Provide the (X, Y) coordinate of the cell's center where the given text is located.  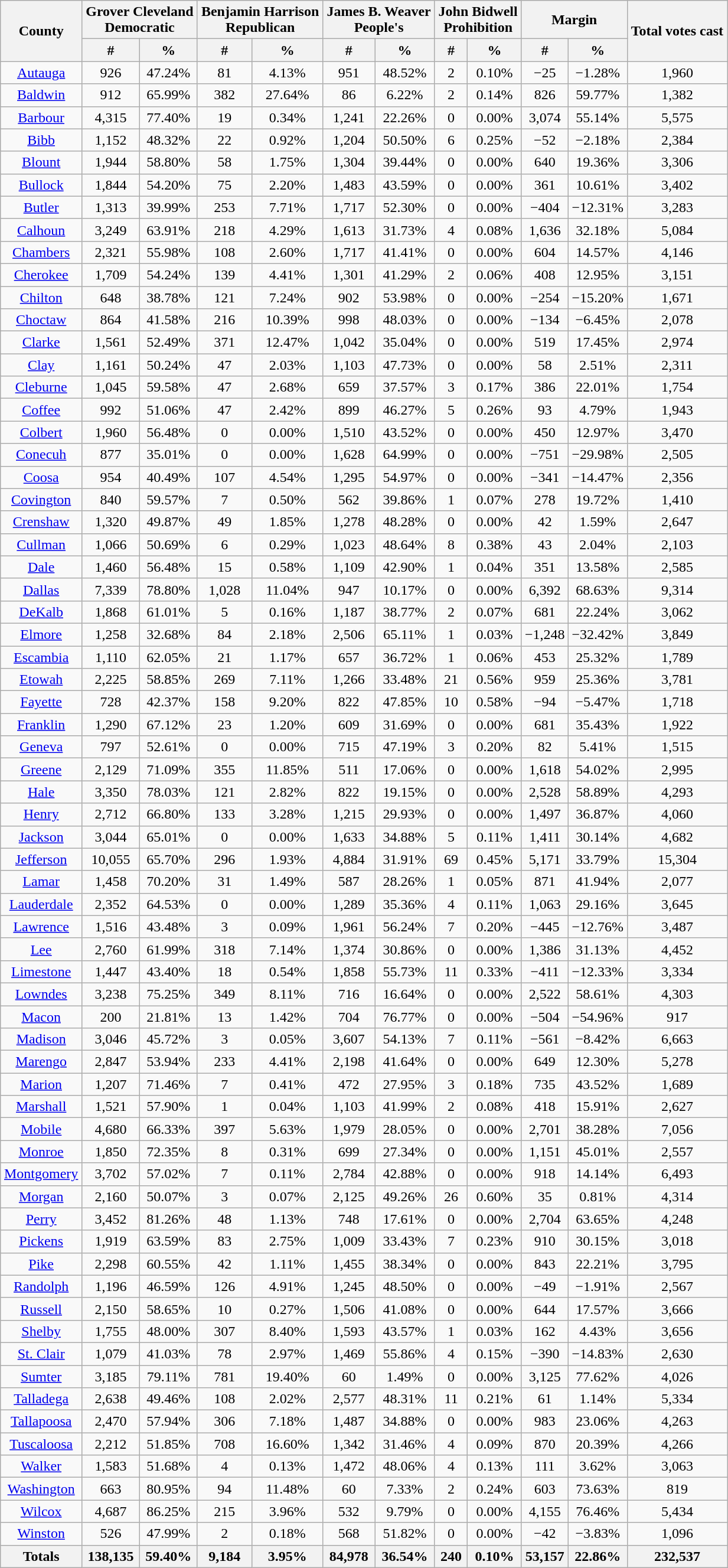
450 (544, 432)
19.15% (405, 792)
959 (544, 680)
2,630 (677, 1354)
7,339 (111, 589)
1,506 (349, 1309)
75 (224, 185)
30.15% (598, 1241)
84,978 (349, 1556)
15,304 (677, 859)
1,521 (111, 1107)
31 (224, 882)
1,386 (544, 949)
0.92% (287, 140)
Coffee (41, 410)
Cherokee (41, 275)
3,018 (677, 1241)
3,306 (677, 162)
240 (451, 1556)
4.13% (287, 73)
0.54% (287, 972)
36.87% (598, 814)
4,314 (677, 1197)
1,290 (111, 725)
19.72% (598, 500)
−32.42% (598, 634)
86.25% (168, 1511)
2,078 (677, 320)
35.36% (405, 904)
3,238 (111, 994)
138,135 (111, 1556)
23 (224, 725)
Conecuh (41, 455)
48.52% (405, 73)
4,884 (349, 859)
27.64% (287, 95)
232,537 (677, 1556)
54.13% (405, 1039)
Totals (41, 1556)
8.11% (287, 994)
72.35% (168, 1152)
2,585 (677, 567)
Mobile (41, 1129)
2.18% (287, 634)
6,392 (544, 589)
200 (111, 1016)
84 (224, 634)
2,784 (349, 1174)
52.49% (168, 343)
1.17% (287, 657)
233 (224, 1062)
−404 (544, 207)
2.51% (598, 365)
1,455 (349, 1264)
532 (349, 1511)
63.65% (598, 1219)
25.32% (598, 657)
1,919 (111, 1241)
Elmore (41, 634)
0.41% (287, 1084)
11.04% (287, 589)
30.86% (405, 949)
659 (349, 387)
1,447 (111, 972)
1.20% (287, 725)
1,304 (349, 162)
Marion (41, 1084)
0.34% (287, 118)
40.49% (168, 477)
10.17% (405, 589)
82 (544, 747)
1,943 (677, 410)
22.01% (598, 387)
2,225 (111, 680)
−411 (544, 972)
47.73% (405, 365)
22 (224, 140)
Greene (41, 770)
947 (349, 589)
472 (349, 1084)
55.14% (598, 118)
162 (544, 1331)
Russell (41, 1309)
1,844 (111, 185)
1,613 (349, 230)
1,079 (111, 1354)
59.58% (168, 387)
17.06% (405, 770)
2,150 (111, 1309)
21.81% (168, 1016)
35.04% (405, 343)
453 (544, 657)
1,510 (349, 432)
71.09% (168, 770)
5,575 (677, 118)
2.68% (287, 387)
3,074 (544, 118)
2,712 (111, 814)
−445 (544, 927)
50.07% (168, 1197)
1,096 (677, 1534)
Etowah (41, 680)
Talladega (41, 1399)
3,046 (111, 1039)
12.95% (598, 275)
6,493 (677, 1174)
14.57% (598, 252)
Lauderdale (41, 904)
17.57% (598, 1309)
0.26% (495, 410)
39.99% (168, 207)
1,152 (111, 140)
83 (224, 1241)
Geneva (41, 747)
−25 (544, 73)
56.24% (405, 927)
3.95% (287, 1556)
County (41, 31)
48.64% (405, 545)
7,056 (677, 1129)
−3.83% (598, 1534)
Cleburne (41, 387)
111 (544, 1466)
48.31% (405, 1399)
562 (349, 500)
1,671 (677, 297)
58.85% (168, 680)
65.70% (168, 859)
DeKalb (41, 612)
2,077 (677, 882)
912 (111, 95)
0.15% (495, 1354)
3,063 (677, 1466)
41.03% (168, 1354)
1.85% (287, 522)
Bibb (41, 140)
2,212 (111, 1444)
31.91% (405, 859)
41.94% (598, 882)
19.40% (287, 1377)
1,266 (349, 680)
951 (349, 73)
Perry (41, 1219)
7.11% (287, 680)
31.73% (405, 230)
77.40% (168, 118)
42.88% (405, 1174)
1,028 (224, 589)
1,045 (111, 387)
126 (224, 1286)
1,151 (544, 1152)
1,258 (111, 634)
2,160 (111, 1197)
27.34% (405, 1152)
Clarke (41, 343)
52.30% (405, 207)
58.65% (168, 1309)
2,198 (349, 1062)
715 (349, 747)
48.03% (405, 320)
50.50% (405, 140)
278 (544, 500)
526 (111, 1534)
80.95% (168, 1489)
748 (349, 1219)
Blount (41, 162)
4.43% (598, 1331)
7.71% (287, 207)
3,607 (349, 1039)
1.93% (287, 859)
2.20% (287, 185)
2.82% (287, 792)
910 (544, 1241)
7.14% (287, 949)
Grover ClevelandDemocratic (140, 20)
47.85% (405, 702)
−561 (544, 1039)
9,184 (224, 1556)
59.77% (598, 95)
30.14% (598, 837)
94 (224, 1489)
3,795 (677, 1264)
58.80% (168, 162)
0.33% (495, 972)
6,663 (677, 1039)
781 (224, 1377)
4,687 (111, 1511)
1,313 (111, 207)
Limestone (41, 972)
5,171 (544, 859)
Bullock (41, 185)
45.01% (598, 1152)
15.91% (598, 1107)
1,868 (111, 612)
306 (224, 1422)
−12.33% (598, 972)
57.02% (168, 1174)
0.14% (495, 95)
355 (224, 770)
349 (224, 994)
Dallas (41, 589)
Barbour (41, 118)
Escambia (41, 657)
61 (544, 1399)
2,505 (677, 455)
29.93% (405, 814)
1,161 (111, 365)
728 (111, 702)
3,487 (677, 927)
51.85% (168, 1444)
1,109 (349, 567)
216 (224, 320)
31.46% (405, 1444)
25.36% (598, 680)
2,627 (677, 1107)
38.78% (168, 297)
902 (349, 297)
70.20% (168, 882)
2,701 (544, 1129)
29.16% (598, 904)
2,356 (677, 477)
1,458 (111, 882)
43.57% (405, 1331)
1,411 (544, 837)
1,196 (111, 1286)
−254 (544, 297)
−5.47% (598, 702)
46.27% (405, 410)
819 (677, 1489)
1,487 (349, 1422)
269 (224, 680)
60.55% (168, 1264)
28.26% (405, 882)
0.29% (287, 545)
64.99% (405, 455)
−751 (544, 455)
59.57% (168, 500)
361 (544, 185)
Henry (41, 814)
2,577 (349, 1399)
Calhoun (41, 230)
0.24% (495, 1489)
Crenshaw (41, 522)
33.48% (405, 680)
1,961 (349, 927)
Jackson (41, 837)
699 (349, 1152)
3,849 (677, 634)
2.04% (598, 545)
4,248 (677, 1219)
42.37% (168, 702)
13 (224, 1016)
9.79% (405, 1511)
1,850 (111, 1152)
1,718 (677, 702)
2,647 (677, 522)
41.08% (405, 1309)
35.43% (598, 725)
7.18% (287, 1422)
32.18% (598, 230)
2,522 (544, 994)
78.80% (168, 589)
4.91% (287, 1286)
2,974 (677, 343)
−42 (544, 1534)
Total votes cast (677, 31)
2.02% (287, 1399)
371 (224, 343)
28.05% (405, 1129)
Walker (41, 1466)
840 (111, 500)
−1.28% (598, 73)
382 (224, 95)
26 (451, 1197)
76.46% (598, 1511)
35.01% (168, 455)
22.86% (598, 1556)
1,789 (677, 657)
2,847 (111, 1062)
1,944 (111, 162)
20.39% (598, 1444)
1,483 (349, 185)
3,249 (111, 230)
1,342 (349, 1444)
4,026 (677, 1377)
Shelby (41, 1331)
2,760 (111, 949)
4,266 (677, 1444)
Madison (41, 1039)
54.24% (168, 275)
4,682 (677, 837)
53.94% (168, 1062)
4,293 (677, 792)
22.24% (598, 612)
57.90% (168, 1107)
27.95% (405, 1084)
51.06% (168, 410)
Lee (41, 949)
48.32% (168, 140)
Sumter (41, 1377)
2,103 (677, 545)
2,321 (111, 252)
49 (224, 522)
4,303 (677, 994)
Cullman (41, 545)
38.34% (405, 1264)
1,922 (677, 725)
1,023 (349, 545)
1,410 (677, 500)
351 (544, 567)
43.59% (405, 185)
23.06% (598, 1422)
1,633 (349, 837)
65.11% (405, 634)
−2.18% (598, 140)
2,704 (544, 1219)
−14.47% (598, 477)
3,334 (677, 972)
−390 (544, 1354)
1,689 (677, 1084)
41.29% (405, 275)
218 (224, 230)
1,204 (349, 140)
2,352 (111, 904)
47.24% (168, 73)
1,636 (544, 230)
81 (224, 73)
54.20% (168, 185)
9.20% (287, 702)
55.98% (168, 252)
66.80% (168, 814)
5,278 (677, 1062)
3,125 (544, 1377)
37.57% (405, 387)
61.99% (168, 949)
John BidwellProhibition (478, 20)
35 (544, 1197)
Marengo (41, 1062)
Coosa (41, 477)
Wilcox (41, 1511)
Benjamin HarrisonRepublican (260, 20)
4,263 (677, 1422)
3,645 (677, 904)
75.25% (168, 994)
1,516 (111, 927)
1,755 (111, 1331)
−12.31% (598, 207)
55.73% (405, 972)
33.79% (598, 859)
587 (349, 882)
1,009 (349, 1241)
36.54% (405, 1556)
3,283 (677, 207)
864 (111, 320)
Choctaw (41, 320)
1,042 (349, 343)
63.91% (168, 230)
48.28% (405, 522)
0.45% (495, 859)
2,384 (677, 140)
78 (224, 1354)
1,215 (349, 814)
31.13% (598, 949)
51.68% (168, 1466)
79.11% (168, 1377)
46.59% (168, 1286)
0.38% (495, 545)
−1.91% (598, 1286)
3,185 (111, 1377)
418 (544, 1107)
49.87% (168, 522)
1.42% (287, 1016)
4.79% (598, 410)
−94 (544, 702)
0.81% (598, 1197)
Randolph (41, 1286)
5.63% (287, 1129)
10.39% (287, 320)
3.62% (598, 1466)
648 (111, 297)
41.58% (168, 320)
843 (544, 1264)
0.50% (287, 500)
1,066 (111, 545)
−14.83% (598, 1354)
52.61% (168, 747)
St. Clair (41, 1354)
3,656 (677, 1331)
3.28% (287, 814)
2,995 (677, 770)
2,129 (111, 770)
−52 (544, 140)
Morgan (41, 1197)
877 (111, 455)
2,528 (544, 792)
1,754 (677, 387)
3,350 (111, 792)
Macon (41, 1016)
49.26% (405, 1197)
12.47% (287, 343)
871 (544, 882)
53.98% (405, 297)
0.27% (287, 1309)
735 (544, 1084)
11.85% (287, 770)
397 (224, 1129)
609 (349, 725)
−6.45% (598, 320)
17.61% (405, 1219)
1,063 (544, 904)
−134 (544, 320)
64.53% (168, 904)
73.63% (598, 1489)
68.63% (598, 589)
Lamar (41, 882)
1,374 (349, 949)
Marshall (41, 1107)
649 (544, 1062)
1,241 (349, 118)
38.77% (405, 612)
511 (349, 770)
43.48% (168, 927)
James B. WeaverPeople's (379, 20)
16.60% (287, 1444)
6.22% (405, 95)
0.31% (287, 1152)
640 (544, 162)
Chambers (41, 252)
22.26% (405, 118)
1.59% (598, 522)
797 (111, 747)
7.33% (405, 1489)
Butler (41, 207)
0.23% (495, 1241)
1,628 (349, 455)
1,472 (349, 1466)
66.33% (168, 1129)
57.94% (168, 1422)
11.48% (287, 1489)
603 (544, 1489)
2.42% (287, 410)
58.61% (598, 994)
−1,248 (544, 634)
954 (111, 477)
38.28% (598, 1129)
0.25% (495, 140)
Clay (41, 365)
296 (224, 859)
716 (349, 994)
78.03% (168, 792)
253 (224, 207)
12.30% (598, 1062)
−15.20% (598, 297)
3,402 (677, 185)
17.45% (598, 343)
1,709 (111, 275)
Hale (41, 792)
Chilton (41, 297)
133 (224, 814)
Pike (41, 1264)
41.41% (405, 252)
1,858 (349, 972)
3,044 (111, 837)
983 (544, 1422)
519 (544, 343)
307 (224, 1331)
Washington (41, 1489)
215 (224, 1511)
62.05% (168, 657)
10.61% (598, 185)
48.06% (405, 1466)
8.40% (287, 1331)
Jefferson (41, 859)
2.60% (287, 252)
Dale (41, 567)
0.21% (495, 1399)
13.58% (598, 567)
386 (544, 387)
Lowndes (41, 994)
926 (111, 73)
1,618 (544, 770)
45.72% (168, 1039)
50.69% (168, 545)
0.56% (495, 680)
Fayette (41, 702)
39.44% (405, 162)
19 (224, 118)
1,593 (349, 1331)
704 (349, 1016)
18 (224, 972)
41.99% (405, 1107)
65.99% (168, 95)
77.62% (598, 1377)
4,060 (677, 814)
899 (349, 410)
0.16% (287, 612)
58.89% (598, 792)
998 (349, 320)
19.36% (598, 162)
65.01% (168, 837)
Baldwin (41, 95)
55.86% (405, 1354)
318 (224, 949)
−341 (544, 477)
1,561 (111, 343)
48.50% (405, 1286)
32.68% (168, 634)
−49 (544, 1286)
Lawrence (41, 927)
81.26% (168, 1219)
Autauga (41, 73)
1,515 (677, 747)
−8.42% (598, 1039)
1,583 (111, 1466)
63.59% (168, 1241)
Winston (41, 1534)
663 (111, 1489)
107 (224, 477)
4.54% (287, 477)
604 (544, 252)
16.64% (405, 994)
4,452 (677, 949)
1,301 (349, 275)
Covington (41, 500)
2.75% (287, 1241)
1,320 (111, 522)
870 (544, 1444)
−54.96% (598, 1016)
1,187 (349, 612)
1,469 (349, 1354)
1,245 (349, 1286)
Franklin (41, 725)
2,557 (677, 1152)
Montgomery (41, 1174)
51.82% (405, 1534)
−12.76% (598, 927)
644 (544, 1309)
5,084 (677, 230)
33.43% (405, 1241)
69 (451, 859)
22.21% (598, 1264)
36.72% (405, 657)
4,155 (544, 1511)
7.24% (287, 297)
31.69% (405, 725)
43.40% (168, 972)
93 (544, 410)
61.01% (168, 612)
Tuscaloosa (41, 1444)
14.14% (598, 1174)
71.46% (168, 1084)
3,666 (677, 1309)
43 (544, 545)
5,434 (677, 1511)
657 (349, 657)
2,506 (349, 634)
15 (224, 567)
2,638 (111, 1399)
Tallapoosa (41, 1422)
1.75% (287, 162)
Margin (574, 20)
1,278 (349, 522)
2,125 (349, 1197)
2,311 (677, 365)
1,382 (677, 95)
67.12% (168, 725)
5.41% (598, 747)
1,289 (349, 904)
9,314 (677, 589)
3,151 (677, 275)
−29.98% (598, 455)
4,146 (677, 252)
1,497 (544, 814)
1,295 (349, 477)
Colbert (41, 432)
49.46% (168, 1399)
0.17% (495, 387)
54.97% (405, 477)
76.77% (405, 1016)
568 (349, 1534)
47.19% (405, 747)
53,157 (544, 1556)
992 (111, 410)
2,567 (677, 1286)
826 (544, 95)
139 (224, 275)
39.86% (405, 500)
3.96% (287, 1511)
2.03% (287, 365)
12.97% (598, 432)
158 (224, 702)
Monroe (41, 1152)
4,680 (111, 1129)
2,298 (111, 1264)
1,979 (349, 1129)
1,207 (111, 1084)
917 (677, 1016)
408 (544, 275)
47.99% (168, 1534)
2,470 (111, 1422)
4,315 (111, 118)
1,460 (111, 567)
Pickens (41, 1241)
48 (224, 1219)
3,062 (677, 612)
50.24% (168, 365)
918 (544, 1174)
3,452 (111, 1219)
708 (224, 1444)
10,055 (111, 859)
59.40% (168, 1556)
2.97% (287, 1354)
3,781 (677, 680)
4.29% (287, 230)
1.14% (598, 1399)
0.60% (495, 1197)
48.00% (168, 1331)
3,470 (677, 432)
86 (349, 95)
1.13% (287, 1219)
54.02% (598, 770)
5,334 (677, 1399)
41.64% (405, 1062)
42.90% (405, 567)
−504 (544, 1016)
1,110 (111, 657)
3,702 (111, 1174)
1.11% (287, 1264)
